Determine the [X, Y] coordinate at the center of the cell enclosing the given text.  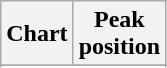
Chart [37, 34]
Peakposition [119, 34]
